Extract the (X, Y) coordinate from the center of the cell holding the provided text.  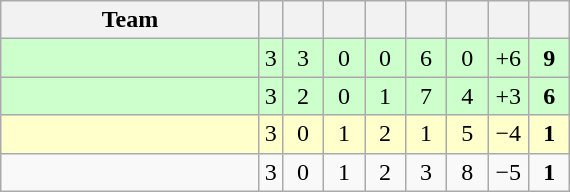
Team (130, 20)
9 (550, 58)
8 (468, 172)
+3 (508, 96)
−4 (508, 134)
5 (468, 134)
4 (468, 96)
7 (426, 96)
+6 (508, 58)
−5 (508, 172)
